Determine the [x, y] coordinate at the center of the cell enclosing the given text.  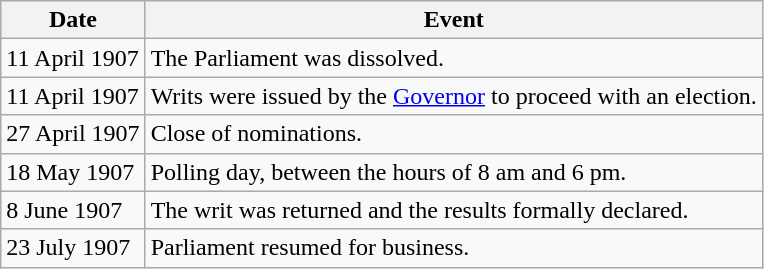
The Parliament was dissolved. [454, 58]
Writs were issued by the Governor to proceed with an election. [454, 96]
The writ was returned and the results formally declared. [454, 210]
18 May 1907 [73, 172]
Date [73, 20]
8 June 1907 [73, 210]
23 July 1907 [73, 248]
Close of nominations. [454, 134]
Polling day, between the hours of 8 am and 6 pm. [454, 172]
Parliament resumed for business. [454, 248]
27 April 1907 [73, 134]
Event [454, 20]
